Capture the cell that displays the provided text and extract its [x, y] central coordinate. 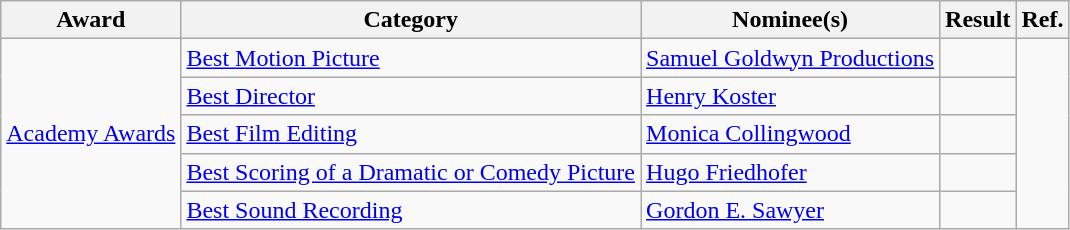
Best Sound Recording [411, 210]
Best Film Editing [411, 134]
Best Director [411, 96]
Gordon E. Sawyer [790, 210]
Result [978, 20]
Award [91, 20]
Category [411, 20]
Hugo Friedhofer [790, 172]
Nominee(s) [790, 20]
Best Motion Picture [411, 58]
Monica Collingwood [790, 134]
Ref. [1042, 20]
Henry Koster [790, 96]
Best Scoring of a Dramatic or Comedy Picture [411, 172]
Samuel Goldwyn Productions [790, 58]
Academy Awards [91, 134]
